Return the [x, y] coordinate for the center point of the cell that contains the specified text.  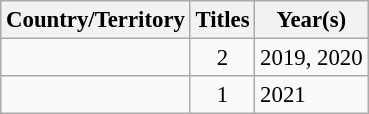
Titles [222, 20]
Country/Territory [96, 20]
2 [222, 58]
1 [222, 95]
2019, 2020 [312, 58]
2021 [312, 95]
Year(s) [312, 20]
